Determine the (X, Y) coordinate at the center of the cell enclosing the given text.  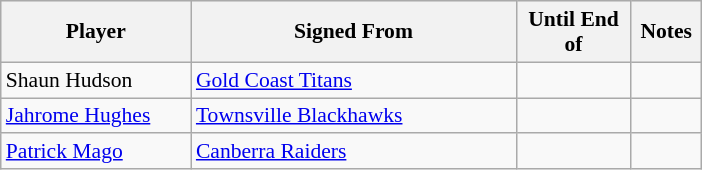
Townsville Blackhawks (354, 116)
Signed From (354, 32)
Patrick Mago (96, 152)
Until End of (574, 32)
Canberra Raiders (354, 152)
Jahrome Hughes (96, 116)
Player (96, 32)
Shaun Hudson (96, 80)
Gold Coast Titans (354, 80)
Notes (666, 32)
